Detect which cell encompasses the target text, then output its (X, Y) center coordinate. 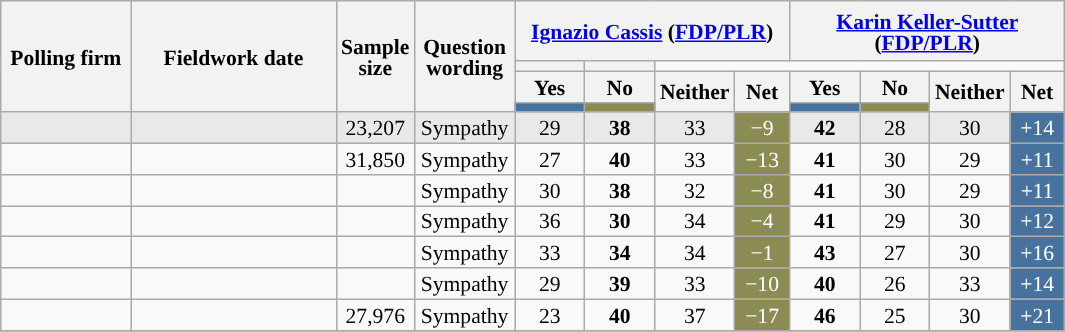
25 (895, 314)
−8 (762, 190)
32 (695, 190)
Question wording (464, 56)
Ignazio Cassis (FDP/PLR) (652, 31)
−17 (762, 314)
26 (895, 284)
46 (825, 314)
Karin Keller-Sutter (FDP/PLR) (928, 31)
−4 (762, 222)
36 (550, 222)
−1 (762, 252)
−10 (762, 284)
Fieldwork date (234, 56)
43 (825, 252)
Samplesize (375, 56)
Polling firm (66, 56)
27,976 (375, 314)
+12 (1038, 222)
31,850 (375, 160)
+16 (1038, 252)
28 (895, 128)
42 (825, 128)
−9 (762, 128)
+21 (1038, 314)
39 (620, 284)
−13 (762, 160)
23,207 (375, 128)
23 (550, 314)
37 (695, 314)
